Scan for the cell matching the given text and deliver its (x, y) coordinate at center. 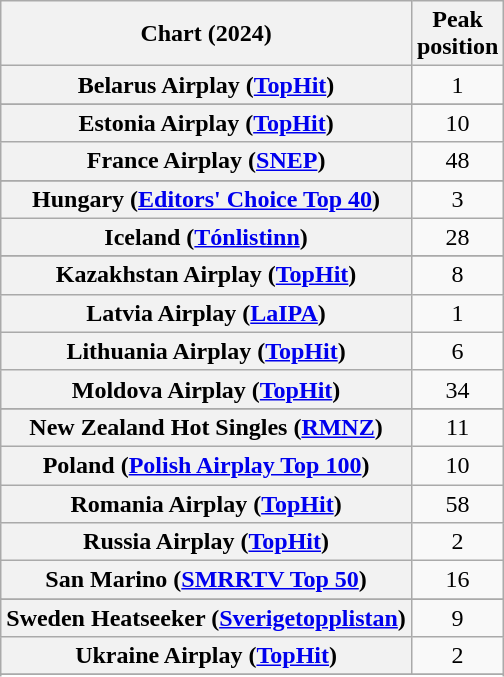
Belarus Airplay (TopHit) (206, 85)
Peakposition (457, 34)
Latvia Airplay (LaIPA) (206, 313)
Sweden Heatseeker (Sverigetopplistan) (206, 618)
Romania Airplay (TopHit) (206, 503)
Ukraine Airplay (TopHit) (206, 656)
Chart (2024) (206, 34)
58 (457, 503)
San Marino (SMRRTV Top 50) (206, 580)
Poland (Polish Airplay Top 100) (206, 465)
34 (457, 389)
France Airplay (SNEP) (206, 161)
48 (457, 161)
Moldova Airplay (TopHit) (206, 389)
Lithuania Airplay (TopHit) (206, 351)
6 (457, 351)
Hungary (Editors' Choice Top 40) (206, 199)
9 (457, 618)
3 (457, 199)
Russia Airplay (TopHit) (206, 542)
8 (457, 275)
New Zealand Hot Singles (RMNZ) (206, 427)
16 (457, 580)
Kazakhstan Airplay (TopHit) (206, 275)
28 (457, 237)
11 (457, 427)
Iceland (Tónlistinn) (206, 237)
Estonia Airplay (TopHit) (206, 123)
